Find where the given text appears and provide that cell's center as [X, Y] coordinate. 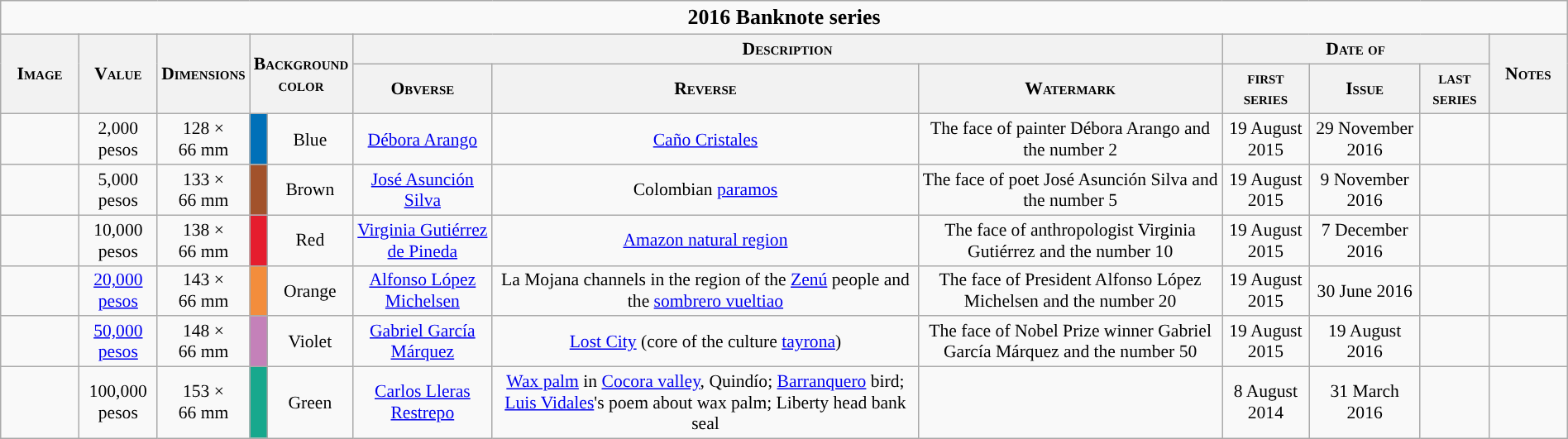
133 × 66 mm [203, 190]
Carlos Lleras Restrepo [422, 402]
Green [309, 402]
10,000 pesos [117, 240]
Value [117, 74]
Watermark [1070, 88]
Lost City (core of the culture tayrona) [705, 341]
The face of painter Débora Arango and the number 2 [1070, 139]
Colombian paramos [705, 190]
Virginia Gutiérrez de Pineda [422, 240]
30 June 2016 [1365, 291]
100,000 pesos [117, 402]
Brown [309, 190]
The face of President Alfonso López Michelsen and the number 20 [1070, 291]
Notes [1528, 74]
128 × 66 mm [203, 139]
Description [787, 49]
Reverse [705, 88]
Wax palm in Cocora valley, Quindío; Barranquero bird; Luis Vidales's poem about wax palm; Liberty head bank seal [705, 402]
Issue [1365, 88]
9 November 2016 [1365, 190]
8 August 2014 [1265, 402]
29 November 2016 [1365, 139]
19 August 2016 [1365, 341]
Background color [301, 74]
50,000 pesos [117, 341]
143 × 66 mm [203, 291]
2,000 pesos [117, 139]
Dimensions [203, 74]
The face of anthropologist Virginia Gutiérrez and the number 10 [1070, 240]
153 × 66 mm [203, 402]
last series [1454, 88]
2016 Banknote series [784, 17]
Alfonso López Michelsen [422, 291]
20,000 pesos [117, 291]
31 March 2016 [1365, 402]
The face of Nobel Prize winner Gabriel García Márquez and the number 50 [1070, 341]
Red [309, 240]
Image [40, 74]
La Mojana channels in the region of the Zenú people and the sombrero vueltiao [705, 291]
first series [1265, 88]
Obverse [422, 88]
Débora Arango [422, 139]
138 × 66 mm [203, 240]
148 × 66 mm [203, 341]
The face of poet José Asunción Silva and the number 5 [1070, 190]
Gabriel García Márquez [422, 341]
Violet [309, 341]
5,000 pesos [117, 190]
Blue [309, 139]
7 December 2016 [1365, 240]
Date of [1356, 49]
Orange [309, 291]
Caño Cristales [705, 139]
Amazon natural region [705, 240]
José Asunción Silva [422, 190]
